Provide the (X, Y) coordinate of the cell's center where the given text is located.  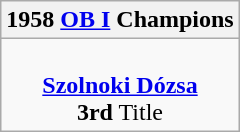
Szolnoki Dózsa3rd Title (120, 85)
1958 OB I Champions (120, 20)
